Identify which cell holds the provided text, then report its [x, y] central coordinate. 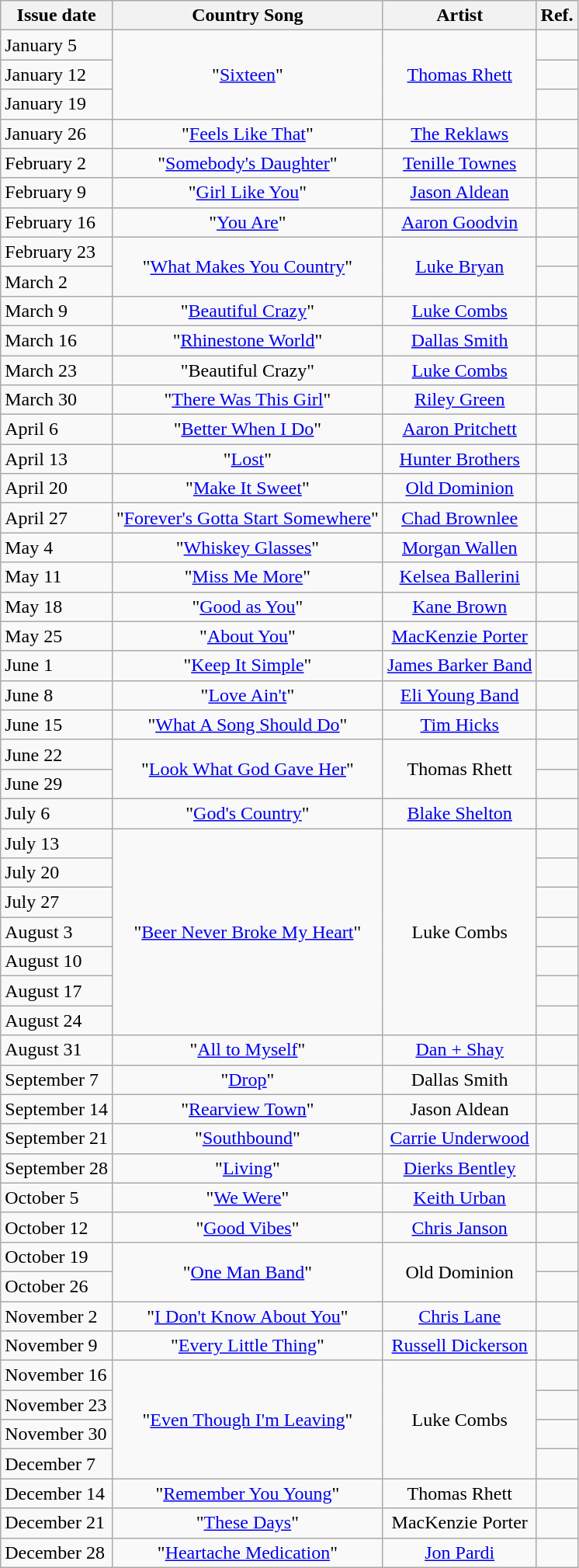
August 17 [57, 991]
August 31 [57, 1050]
February 23 [57, 252]
"Keep It Simple" [247, 666]
Aaron Goodvin [459, 222]
Chris Lane [459, 1316]
June 15 [57, 725]
November 2 [57, 1316]
"All to Myself" [247, 1050]
March 2 [57, 281]
Eli Young Band [459, 695]
"Forever's Gotta Start Somewhere" [247, 518]
November 30 [57, 1434]
Kelsea Ballerini [459, 577]
September 21 [57, 1139]
March 30 [57, 400]
January 19 [57, 104]
Chad Brownlee [459, 518]
June 1 [57, 666]
October 12 [57, 1227]
January 5 [57, 45]
May 25 [57, 636]
June 22 [57, 754]
Carrie Underwood [459, 1139]
December 14 [57, 1493]
Jon Pardi [459, 1552]
Aaron Pritchett [459, 429]
March 9 [57, 311]
June 29 [57, 784]
"Miss Me More" [247, 577]
July 6 [57, 813]
James Barker Band [459, 666]
"Rhinestone World" [247, 340]
May 18 [57, 607]
"One Man Band" [247, 1271]
August 3 [57, 932]
"Good as You" [247, 607]
December 7 [57, 1464]
February 2 [57, 163]
"Heartache Medication" [247, 1552]
Luke Bryan [459, 266]
"Lost" [247, 459]
February 9 [57, 193]
April 27 [57, 518]
"Girl Like You" [247, 193]
"God's Country" [247, 813]
April 20 [57, 488]
The Reklaws [459, 134]
October 5 [57, 1198]
September 14 [57, 1109]
"Make It Sweet" [247, 488]
March 16 [57, 340]
May 4 [57, 548]
"Better When I Do" [247, 429]
"Whiskey Glasses" [247, 548]
Artist [459, 16]
Riley Green [459, 400]
"I Don't Know About You" [247, 1316]
"Love Ain't" [247, 695]
June 8 [57, 695]
November 9 [57, 1346]
Russell Dickerson [459, 1346]
August 10 [57, 961]
"These Days" [247, 1523]
Ref. [557, 16]
"Beer Never Broke My Heart" [247, 931]
December 21 [57, 1523]
February 16 [57, 222]
Blake Shelton [459, 813]
"Somebody's Daughter" [247, 163]
October 26 [57, 1286]
January 26 [57, 134]
September 7 [57, 1080]
November 23 [57, 1405]
"Every Little Thing" [247, 1346]
July 13 [57, 843]
September 28 [57, 1168]
"There Was This Girl" [247, 400]
November 16 [57, 1375]
April 13 [57, 459]
"Southbound" [247, 1139]
July 27 [57, 902]
Tenille Townes [459, 163]
January 12 [57, 75]
Issue date [57, 16]
"About You" [247, 636]
Kane Brown [459, 607]
"Drop" [247, 1080]
"Sixteen" [247, 75]
April 6 [57, 429]
"Look What God Gave Her" [247, 769]
"Good Vibes" [247, 1227]
December 28 [57, 1552]
"Living" [247, 1168]
Hunter Brothers [459, 459]
"Remember You Young" [247, 1493]
Dierks Bentley [459, 1168]
"Even Though I'm Leaving" [247, 1420]
March 23 [57, 370]
"Rearview Town" [247, 1109]
May 11 [57, 577]
"What A Song Should Do" [247, 725]
"Feels Like That" [247, 134]
Keith Urban [459, 1198]
"What Makes You Country" [247, 266]
Morgan Wallen [459, 548]
"We Were" [247, 1198]
Chris Janson [459, 1227]
Dan + Shay [459, 1050]
October 19 [57, 1257]
July 20 [57, 873]
Tim Hicks [459, 725]
Country Song [247, 16]
August 24 [57, 1020]
"You Are" [247, 222]
